Determine the [X, Y] coordinate at the center of the cell enclosing the given text.  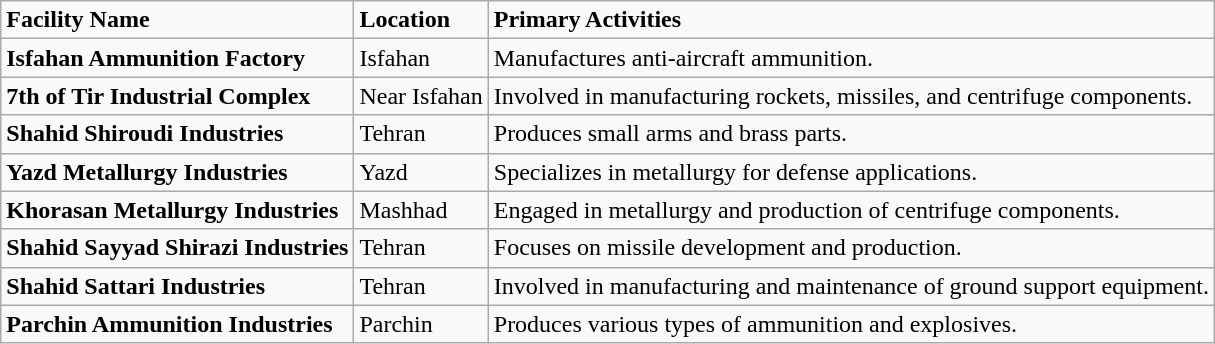
Yazd Metallurgy Industries [178, 172]
Facility Name [178, 20]
Engaged in metallurgy and production of centrifuge components. [851, 210]
Khorasan Metallurgy Industries [178, 210]
Shahid Shiroudi Industries [178, 134]
Produces small arms and brass parts. [851, 134]
Shahid Sayyad Shirazi Industries [178, 248]
Primary Activities [851, 20]
Near Isfahan [421, 96]
Parchin Ammunition Industries [178, 324]
Mashhad [421, 210]
Manufactures anti-aircraft ammunition. [851, 58]
Isfahan [421, 58]
Yazd [421, 172]
Produces various types of ammunition and explosives. [851, 324]
Focuses on missile development and production. [851, 248]
Involved in manufacturing and maintenance of ground support equipment. [851, 286]
Involved in manufacturing rockets, missiles, and centrifuge components. [851, 96]
7th of Tir Industrial Complex [178, 96]
Specializes in metallurgy for defense applications. [851, 172]
Location [421, 20]
Shahid Sattari Industries [178, 286]
Parchin [421, 324]
Isfahan Ammunition Factory [178, 58]
